Provide the [x, y] coordinate of the cell's center where the given text is located.  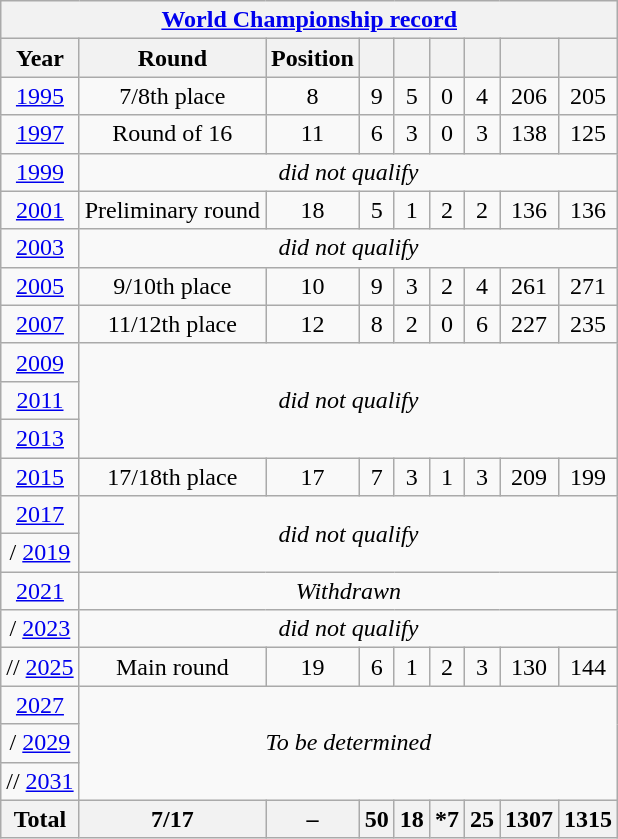
2013 [40, 438]
Total [40, 819]
– [313, 819]
271 [588, 286]
50 [376, 819]
1997 [40, 134]
/ 2023 [40, 629]
261 [530, 286]
1315 [588, 819]
// 2025 [40, 667]
144 [588, 667]
19 [313, 667]
Round of 16 [172, 134]
25 [482, 819]
12 [313, 324]
227 [530, 324]
17 [313, 477]
7 [376, 477]
7/8th place [172, 96]
Round [172, 58]
209 [530, 477]
/ 2029 [40, 743]
2021 [40, 591]
9/10th place [172, 286]
1999 [40, 172]
World Championship record [310, 20]
Main round [172, 667]
*7 [446, 819]
2009 [40, 362]
206 [530, 96]
11/12th place [172, 324]
/ 2019 [40, 553]
130 [530, 667]
2005 [40, 286]
2003 [40, 248]
Preliminary round [172, 210]
2015 [40, 477]
2017 [40, 515]
199 [588, 477]
Year [40, 58]
1307 [530, 819]
To be determined [348, 743]
10 [313, 286]
2011 [40, 400]
205 [588, 96]
17/18th place [172, 477]
2007 [40, 324]
138 [530, 134]
125 [588, 134]
2027 [40, 705]
Withdrawn [348, 591]
235 [588, 324]
Position [313, 58]
1995 [40, 96]
2001 [40, 210]
7/17 [172, 819]
// 2031 [40, 781]
11 [313, 134]
